Determine the (X, Y) coordinate at the center of the cell enclosing the given text.  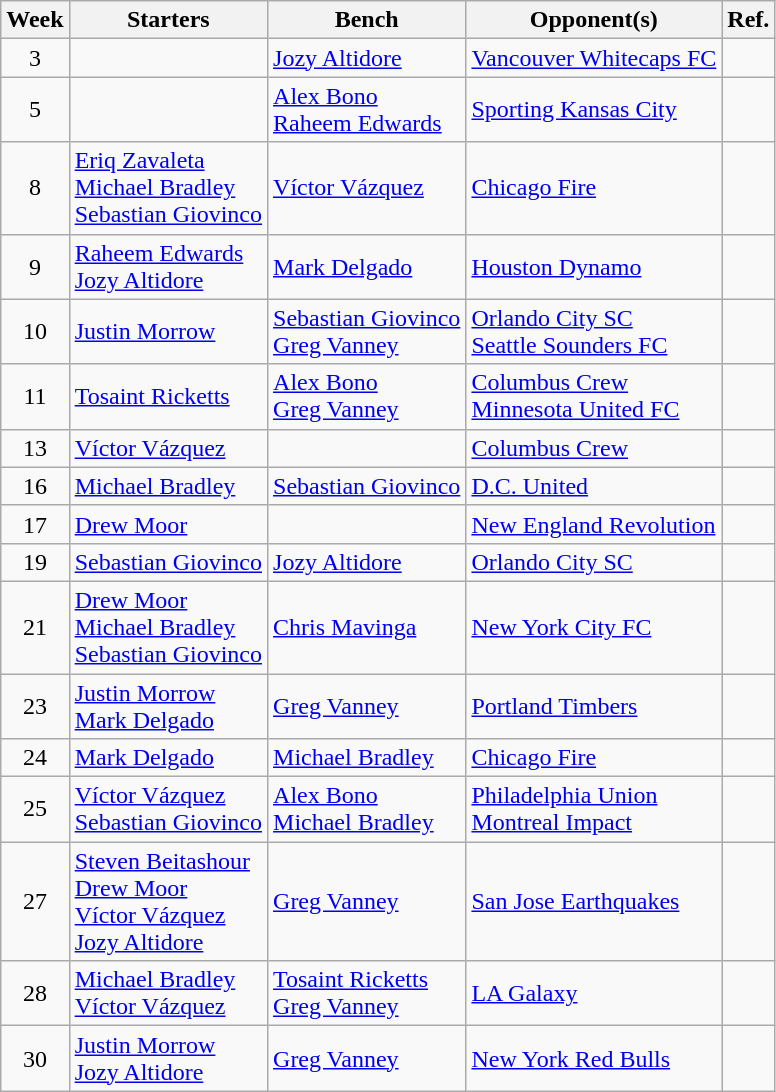
Víctor Vázquez Sebastian Giovinco (168, 810)
Steven Beitashour Drew Moor Víctor Vázquez Jozy Altidore (168, 902)
17 (35, 524)
25 (35, 810)
5 (35, 110)
8 (35, 188)
Raheem Edwards Jozy Altidore (168, 266)
Tosaint Ricketts Greg Vanney (367, 994)
16 (35, 486)
D.C. United (594, 486)
New York Red Bulls (594, 1058)
Drew Moor (168, 524)
Tosaint Ricketts (168, 396)
9 (35, 266)
Chris Mavinga (367, 627)
Justin Morrow Jozy Altidore (168, 1058)
New England Revolution (594, 524)
Eriq Zavaleta Michael Bradley Sebastian Giovinco (168, 188)
19 (35, 562)
11 (35, 396)
Sebastian Giovinco Greg Vanney (367, 332)
New York City FC (594, 627)
Justin Morrow (168, 332)
Starters (168, 20)
Orlando City SC (594, 562)
28 (35, 994)
Week (35, 20)
3 (35, 58)
Michael Bradley Víctor Vázquez (168, 994)
Sporting Kansas City (594, 110)
Columbus Crew (594, 448)
Houston Dynamo (594, 266)
Alex Bono Greg Vanney (367, 396)
13 (35, 448)
27 (35, 902)
23 (35, 706)
Orlando City SCSeattle Sounders FC (594, 332)
Alex Bono Raheem Edwards (367, 110)
30 (35, 1058)
Portland Timbers (594, 706)
Justin Morrow Mark Delgado (168, 706)
24 (35, 758)
21 (35, 627)
Opponent(s) (594, 20)
LA Galaxy (594, 994)
Drew Moor Michael Bradley Sebastian Giovinco (168, 627)
Alex Bono Michael Bradley (367, 810)
Philadelphia UnionMontreal Impact (594, 810)
Vancouver Whitecaps FC (594, 58)
10 (35, 332)
San Jose Earthquakes (594, 902)
Ref. (748, 20)
Columbus CrewMinnesota United FC (594, 396)
Bench (367, 20)
